From the cell containing the given text, extract its center point as (x, y) coordinate. 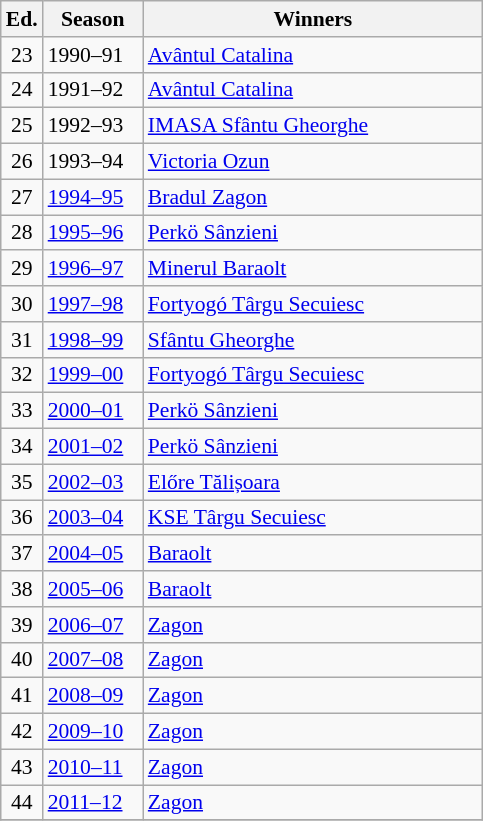
24 (22, 90)
2007–08 (93, 660)
30 (22, 304)
Minerul Baraolt (313, 269)
IMASA Sfântu Gheorghe (313, 126)
2006–07 (93, 625)
Sfântu Gheorghe (313, 340)
Bradul Zagon (313, 197)
23 (22, 55)
Victoria Ozun (313, 162)
27 (22, 197)
35 (22, 482)
36 (22, 518)
33 (22, 411)
Season (93, 19)
2010–11 (93, 767)
39 (22, 625)
26 (22, 162)
38 (22, 589)
2009–10 (93, 732)
2005–06 (93, 589)
1993–94 (93, 162)
2000–01 (93, 411)
37 (22, 554)
2004–05 (93, 554)
1990–91 (93, 55)
KSE Târgu Secuiesc (313, 518)
1997–98 (93, 304)
41 (22, 696)
2001–02 (93, 447)
1998–99 (93, 340)
1995–96 (93, 233)
42 (22, 732)
Ed. (22, 19)
31 (22, 340)
1996–97 (93, 269)
1994–95 (93, 197)
44 (22, 803)
29 (22, 269)
2011–12 (93, 803)
2002–03 (93, 482)
2008–09 (93, 696)
43 (22, 767)
25 (22, 126)
1999–00 (93, 375)
Előre Tălișoara (313, 482)
32 (22, 375)
Winners (313, 19)
34 (22, 447)
1991–92 (93, 90)
40 (22, 660)
28 (22, 233)
1992–93 (93, 126)
2003–04 (93, 518)
